Output the (x, y) coordinate of the center of the cell containing the given text.  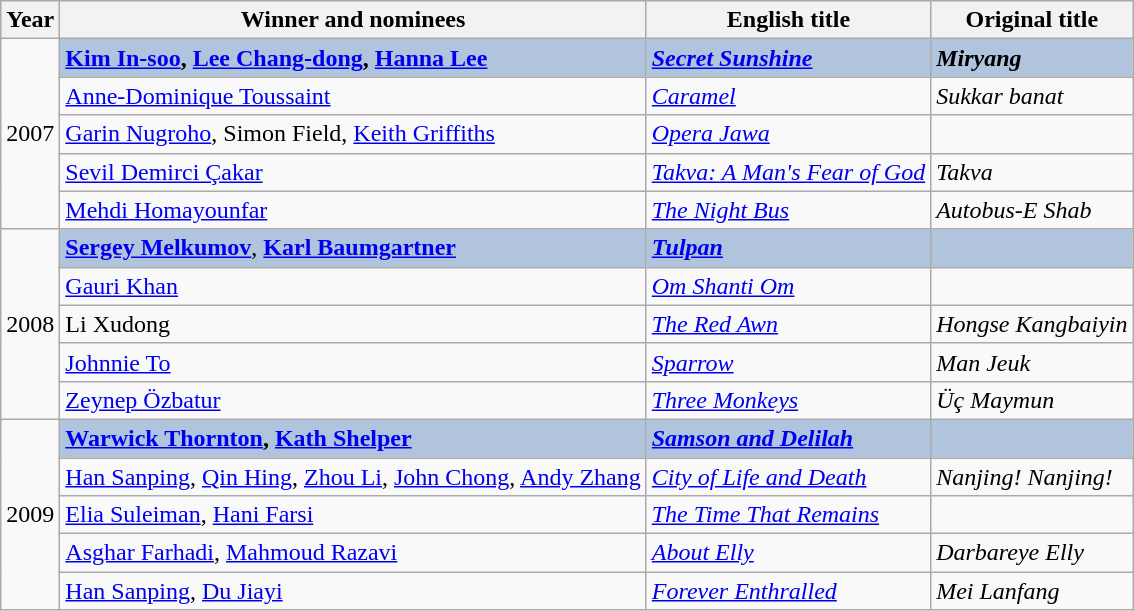
Nanjing! Nanjing! (1032, 477)
Samson and Delilah (788, 438)
The Red Awn (788, 324)
Takva (1032, 172)
Anne-Dominique Toussaint (353, 96)
Caramel (788, 96)
Han Sanping, Qin Hing, Zhou Li, John Chong, Andy Zhang (353, 477)
English title (788, 20)
Johnnie To (353, 362)
Miryang (1032, 58)
Secret Sunshine (788, 58)
Zeynep Özbatur (353, 400)
Takva: A Man's Fear of God (788, 172)
Han Sanping, Du Jiayi (353, 591)
2008 (30, 324)
The Night Bus (788, 210)
Darbareye Elly (1032, 553)
Gauri Khan (353, 286)
Mei Lanfang (1032, 591)
Om Shanti Om (788, 286)
Garin Nugroho, Simon Field, Keith Griffiths (353, 134)
Üç Maymun (1032, 400)
Sparrow (788, 362)
2009 (30, 514)
Hongse Kangbaiyin (1032, 324)
Three Monkeys (788, 400)
Kim In-soo, Lee Chang-dong, Hanna Lee (353, 58)
Asghar Farhadi, Mahmoud Razavi (353, 553)
Elia Suleiman, Hani Farsi (353, 515)
Winner and nominees (353, 20)
About Elly (788, 553)
Sukkar banat (1032, 96)
Sevil Demirci Çakar (353, 172)
Original title (1032, 20)
Autobus-E Shab (1032, 210)
2007 (30, 134)
Forever Enthralled (788, 591)
Man Jeuk (1032, 362)
The Time That Remains (788, 515)
Opera Jawa (788, 134)
Warwick Thornton, Kath Shelper (353, 438)
Sergey Melkumov, Karl Baumgartner (353, 248)
Li Xudong (353, 324)
Tulpan (788, 248)
City of Life and Death (788, 477)
Year (30, 20)
Mehdi Homayounfar (353, 210)
